Output the (X, Y) coordinate of the center of the cell containing the given text.  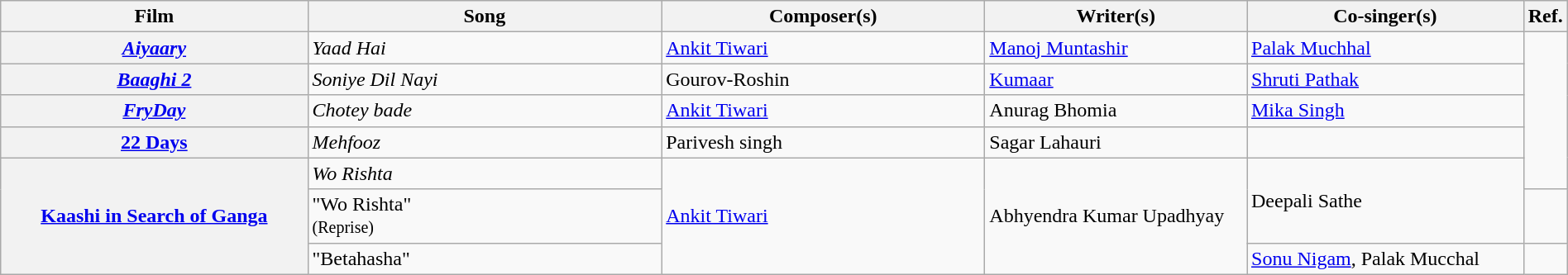
Yaad Hai (485, 48)
Composer(s) (824, 17)
"Betahasha" (485, 258)
Kaashi in Search of Ganga (154, 216)
Mika Singh (1386, 111)
Sagar Lahauri (1116, 142)
Chotey bade (485, 111)
Baaghi 2 (154, 79)
Ref. (1545, 17)
Parivesh singh (824, 142)
Soniye Dil Nayi (485, 79)
FryDay (154, 111)
Shruti Pathak (1386, 79)
Writer(s) (1116, 17)
Palak Muchhal (1386, 48)
Gourov-Roshin (824, 79)
Co-singer(s) (1386, 17)
Aiyaary (154, 48)
Abhyendra Kumar Upadhyay (1116, 216)
Deepali Sathe (1386, 200)
Mehfooz (485, 142)
Film (154, 17)
22 Days (154, 142)
Manoj Muntashir (1116, 48)
"Wo Rishta"(Reprise) (485, 216)
Anurag Bhomia (1116, 111)
Sonu Nigam, Palak Mucchal (1386, 258)
Kumaar (1116, 79)
Song (485, 17)
Wo Rishta (485, 173)
